Search for the cell housing the specified text and yield its (X, Y) center coordinate. 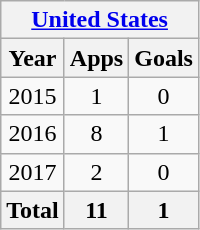
2015 (33, 96)
Goals (164, 58)
Apps (96, 58)
11 (96, 210)
8 (96, 134)
Total (33, 210)
2 (96, 172)
United States (100, 20)
2016 (33, 134)
2017 (33, 172)
Year (33, 58)
